Identify which cell holds the provided text, then report its (x, y) central coordinate. 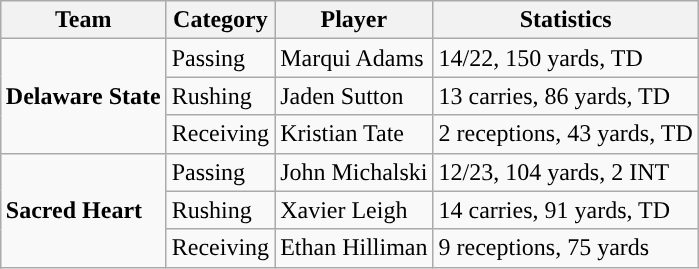
13 carries, 86 yards, TD (566, 96)
John Michalski (354, 172)
Xavier Leigh (354, 210)
Category (220, 20)
9 receptions, 75 yards (566, 248)
Player (354, 20)
Delaware State (83, 96)
Sacred Heart (83, 210)
Statistics (566, 20)
Jaden Sutton (354, 96)
14/22, 150 yards, TD (566, 58)
Team (83, 20)
14 carries, 91 yards, TD (566, 210)
Kristian Tate (354, 134)
Marqui Adams (354, 58)
2 receptions, 43 yards, TD (566, 134)
Ethan Hilliman (354, 248)
12/23, 104 yards, 2 INT (566, 172)
